Return (x, y) of the center of cell containing provided text 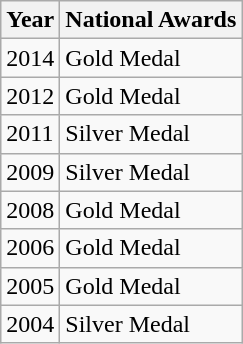
2012 (30, 96)
2008 (30, 210)
2005 (30, 286)
2006 (30, 248)
2004 (30, 324)
Year (30, 20)
2011 (30, 134)
2014 (30, 58)
National Awards (151, 20)
2009 (30, 172)
